Return (x, y) of the center of cell containing provided text 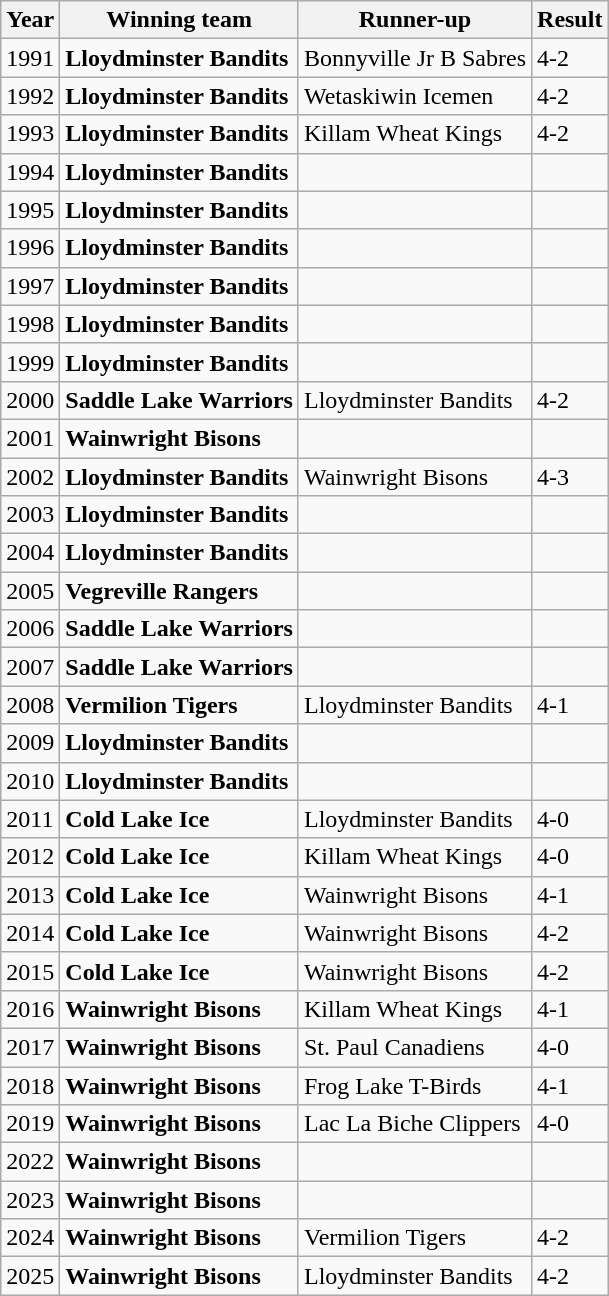
2015 (30, 971)
4-3 (570, 477)
St. Paul Canadiens (414, 1047)
Result (570, 20)
2024 (30, 1238)
2011 (30, 819)
Wetaskiwin Icemen (414, 96)
Lac La Biche Clippers (414, 1124)
1997 (30, 286)
2014 (30, 933)
2003 (30, 515)
1992 (30, 96)
2007 (30, 667)
1999 (30, 362)
2004 (30, 553)
2008 (30, 705)
2002 (30, 477)
2006 (30, 629)
2001 (30, 438)
1995 (30, 210)
2017 (30, 1047)
1998 (30, 324)
2019 (30, 1124)
2000 (30, 400)
2013 (30, 895)
Winning team (180, 20)
Year (30, 20)
1991 (30, 58)
1993 (30, 134)
Vegreville Rangers (180, 591)
1996 (30, 248)
Runner-up (414, 20)
2009 (30, 743)
Frog Lake T-Birds (414, 1085)
2025 (30, 1276)
1994 (30, 172)
Bonnyville Jr B Sabres (414, 58)
2010 (30, 781)
2022 (30, 1162)
2016 (30, 1009)
2005 (30, 591)
2018 (30, 1085)
2012 (30, 857)
2023 (30, 1200)
